Capture the cell that displays the provided text and extract its (x, y) central coordinate. 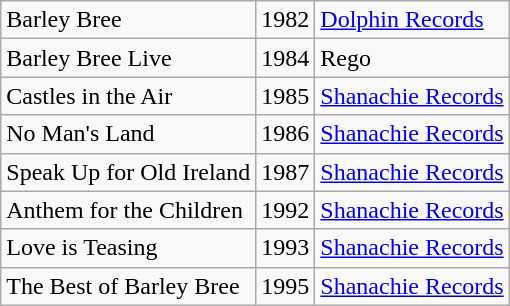
1993 (286, 248)
Castles in the Air (128, 96)
1987 (286, 172)
Anthem for the Children (128, 210)
Barley Bree Live (128, 58)
Rego (412, 58)
1985 (286, 96)
1995 (286, 286)
The Best of Barley Bree (128, 286)
No Man's Land (128, 134)
1984 (286, 58)
Love is Teasing (128, 248)
Dolphin Records (412, 20)
1992 (286, 210)
Speak Up for Old Ireland (128, 172)
1982 (286, 20)
1986 (286, 134)
Barley Bree (128, 20)
